Identify which cell holds the provided text, then report its [X, Y] central coordinate. 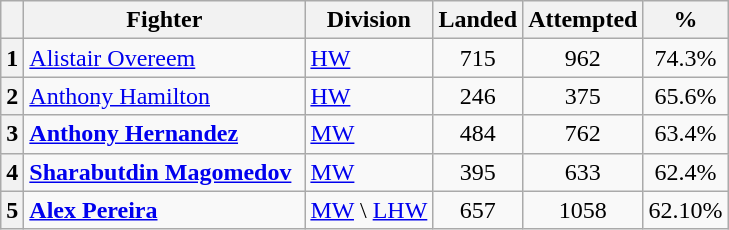
74.3% [686, 58]
962 [583, 58]
2 [12, 96]
484 [478, 134]
1 [12, 58]
715 [478, 58]
Fighter [164, 20]
657 [478, 210]
Alistair Overeem [164, 58]
Anthony Hernandez [164, 134]
62.4% [686, 172]
1058 [583, 210]
395 [478, 172]
4 [12, 172]
Division [369, 20]
65.6% [686, 96]
MW \ LHW [369, 210]
5 [12, 210]
Landed [478, 20]
375 [583, 96]
Sharabutdin Magomedov [164, 172]
62.10% [686, 210]
Alex Pereira [164, 210]
633 [583, 172]
3 [12, 134]
63.4% [686, 134]
% [686, 20]
246 [478, 96]
Attempted [583, 20]
762 [583, 134]
Anthony Hamilton [164, 96]
